Extract the (x, y) coordinate from the center of the cell holding the provided text.  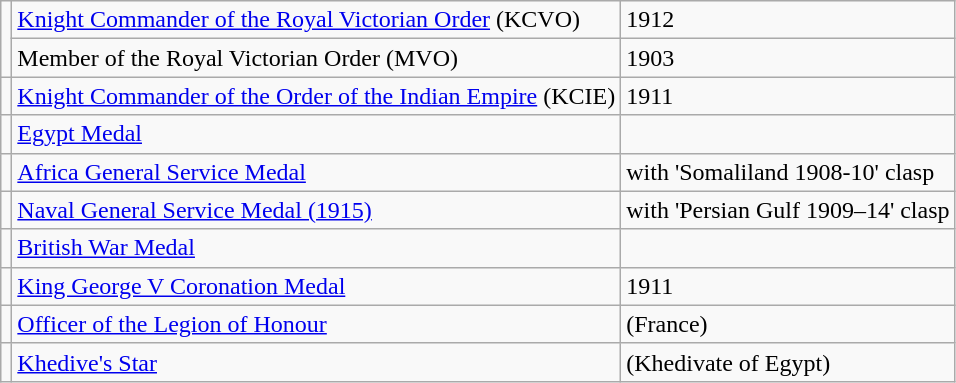
Egypt Medal (316, 134)
Africa General Service Medal (316, 172)
Member of the Royal Victorian Order (MVO) (316, 58)
1903 (788, 58)
Knight Commander of the Order of the Indian Empire (KCIE) (316, 96)
Naval General Service Medal (1915) (316, 210)
(France) (788, 324)
Khedive's Star (316, 362)
(Khedivate of Egypt) (788, 362)
King George V Coronation Medal (316, 286)
with 'Persian Gulf 1909–14' clasp (788, 210)
British War Medal (316, 248)
with 'Somaliland 1908-10' clasp (788, 172)
Knight Commander of the Royal Victorian Order (KCVO) (316, 20)
1912 (788, 20)
Officer of the Legion of Honour (316, 324)
